Capture the cell that displays the provided text and extract its [x, y] central coordinate. 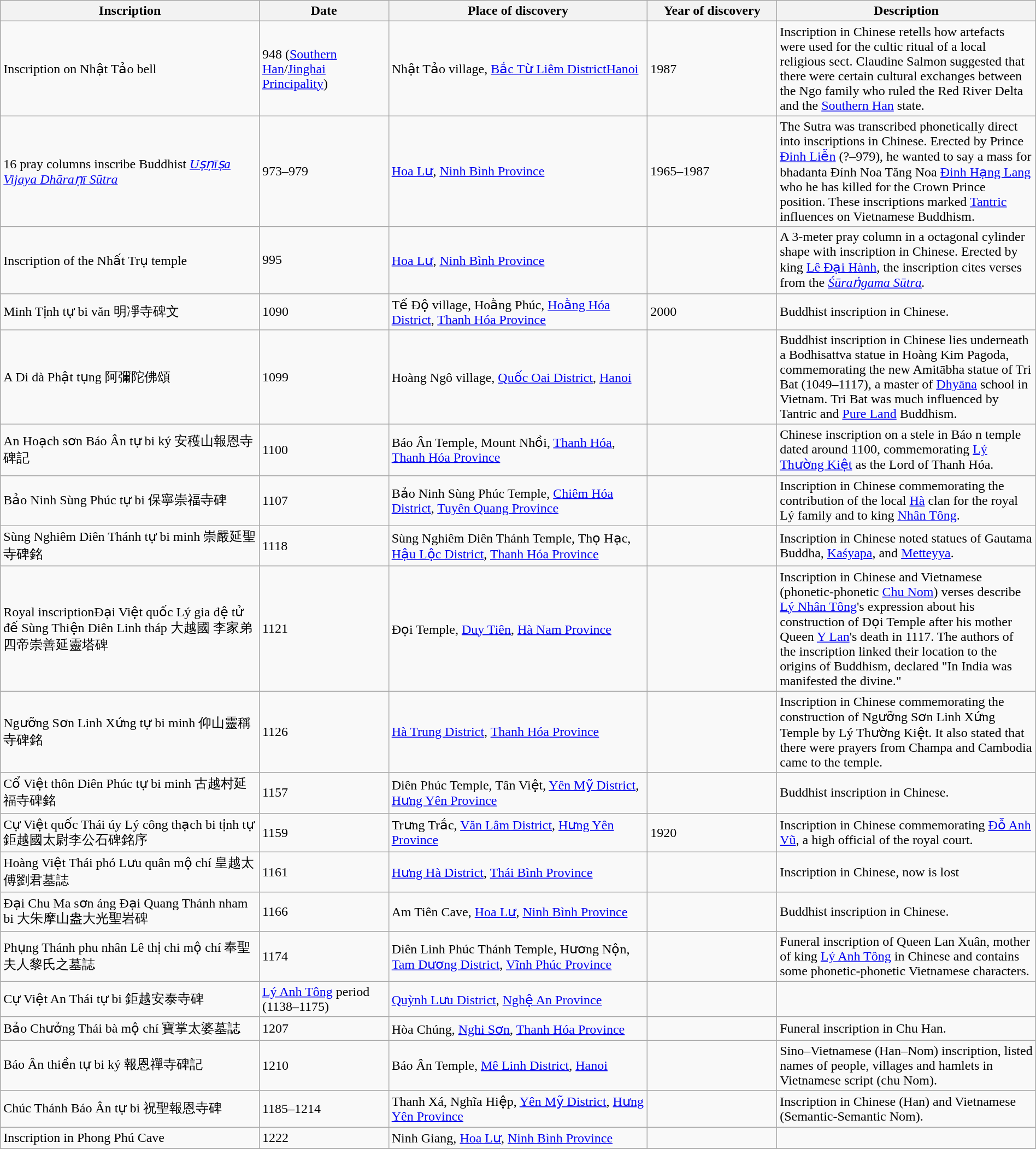
1987 [713, 69]
1159 [323, 833]
973–979 [323, 172]
Royal inscriptionĐại Việt quốc Lý gia đệ tử đế Sùng Thiện Diên Linh tháp 大越國 李家弟四帝崇善延靈塔碑 [130, 628]
Date [323, 11]
Phụng Thánh phu nhân Lê thị chi mộ chí 奉聖夫人黎氏之墓誌 [130, 956]
Description [906, 11]
16 pray columns inscribe Buddhist Uṣṇīṣa Vijaya Dhāraṇī Sūtra [130, 172]
Inscription in Chinese (Han) and Vietnamese (Semantic-Semantic Nom). [906, 1109]
Am Tiên Cave, Hoa Lư, Ninh Bình Province [518, 911]
Hòa Chúng, Nghi Sơn, Thanh Hóa Province [518, 1028]
1100 [323, 450]
A Di đà Phật tụng 阿彌陀佛頌 [130, 377]
Inscription in Phong Phú Cave [130, 1138]
1121 [323, 628]
Hưng Hà District, Thái Bình Province [518, 872]
Hoàng Ngô village, Quốc Oai District, Hanoi [518, 377]
Báo Ân Temple, Mê Linh District, Hanoi [518, 1065]
Đại Chu Ma sơn áng Đại Quang Thánh nham bi 大朱摩山盎大光聖岩碑 [130, 911]
Inscription of the Nhất Trụ temple [130, 260]
1185–1214 [323, 1109]
1207 [323, 1028]
Inscription in Chinese commemorating Đỗ Anh Vũ, a high official of the royal court. [906, 833]
Thanh Xá, Nghĩa Hiệp, Yên Mỹ District, Hưng Yên Province [518, 1109]
Ninh Giang, Hoa Lư, Ninh Bình Province [518, 1138]
1090 [323, 311]
1222 [323, 1138]
Báo Ân thiền tự bi ký 報恩禪寺碑記 [130, 1065]
Diên Linh Phúc Thánh Temple, Hương Nộn, Tam Dương District, Vĩnh Phúc Province [518, 956]
Báo Ân Temple, Mount Nhồi, Thanh Hóa, Thanh Hóa Province [518, 450]
1965–1987 [713, 172]
Cự Việt quốc Thái úy Lý công thạch bi tịnh tự 鉅越國太尉李公石碑銘序 [130, 833]
Bảo Ninh Sùng Phúc Temple, Chiêm Hóa District, Tuyên Quang Province [518, 500]
Quỳnh Lưu District, Nghệ An Province [518, 999]
Inscription on Nhật Tảo bell [130, 69]
Tế Độ village, Hoằng Phúc, Hoằng Hóa District, Thanh Hóa Province [518, 311]
1174 [323, 956]
Lý Anh Tông period (1138–1175) [323, 999]
Sùng Nghiêm Diên Thánh Temple, Thọ Hạc, Hậu Lộc District, Thanh Hóa Province [518, 546]
1920 [713, 833]
Funeral inscription of Queen Lan Xuân, mother of king Lý Anh Tông in Chinese and contains some phonetic-phonetic Vietnamese characters. [906, 956]
1157 [323, 793]
Inscription [130, 11]
Diên Phúc Temple, Tân Việt, Yên Mỹ District, Hưng Yên Province [518, 793]
Sùng Nghiêm Diên Thánh tự bi minh 崇嚴延聖寺碑銘 [130, 546]
1099 [323, 377]
1210 [323, 1065]
1118 [323, 546]
Bảo Chưởng Thái bà mộ chí 寶掌太婆墓誌 [130, 1028]
Cự Việt An Thái tự bi 鉅越安泰寺碑 [130, 999]
Hoàng Việt Thái phó Lưu quân mộ chí 皇越太傅劉君墓誌 [130, 872]
An Hoạch sơn Báo Ân tự bi ký 安穫山報恩寺碑記 [130, 450]
Inscription in Chinese commemorating the contribution of the local Hà clan for the royal Lý family and to king Nhân Tông. [906, 500]
Chinese inscription on a stele in Báo n temple dated around 1100, commemorating Lý Thường Kiệt as the Lord of Thanh Hóa. [906, 450]
Funeral inscription in Chu Han. [906, 1028]
Place of discovery [518, 11]
Chúc Thánh Báo Ân tự bi 祝聖報恩寺碑 [130, 1109]
2000 [713, 311]
1126 [323, 732]
Đọi Temple, Duy Tiên, Hà Nam Province [518, 628]
Sino–Vietnamese (Han–Nom) inscription, listed names of people, villages and hamlets in Vietnamese script (chu Nom). [906, 1065]
Nhật Tảo village, Bắc Từ Liêm DistrictHanoi [518, 69]
1107 [323, 500]
Ngưỡng Sơn Linh Xứng tự bi minh 仰山靈稱寺碑銘 [130, 732]
Bảo Ninh Sùng Phúc tự bi 保寧崇福寺碑 [130, 500]
1161 [323, 872]
Cổ Việt thôn Diên Phúc tự bi minh 古越村延福寺碑銘 [130, 793]
Inscription in Chinese, now is lost [906, 872]
995 [323, 260]
Trưng Trắc, Văn Lâm District, Hưng Yên Province [518, 833]
1166 [323, 911]
Minh Tịnh tự bi văn 明凈寺碑文 [130, 311]
Hà Trung District, Thanh Hóa Province [518, 732]
Inscription in Chinese noted statues of Gautama Buddha, Kaśyapa, and Metteyya. [906, 546]
Year of discovery [713, 11]
948 (Southern Han/Jinghai Principality) [323, 69]
